Find where the given text appears and provide that cell's center as (X, Y) coordinate. 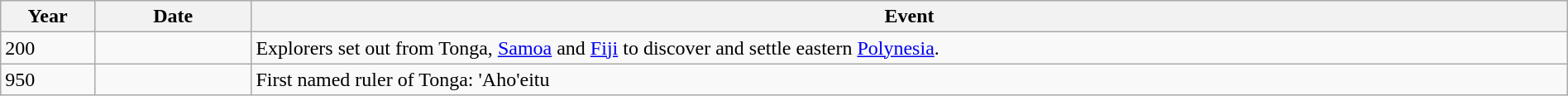
200 (48, 48)
Explorers set out from Tonga, Samoa and Fiji to discover and settle eastern Polynesia. (910, 48)
First named ruler of Tonga: 'Aho'eitu (910, 79)
950 (48, 79)
Event (910, 17)
Date (172, 17)
Year (48, 17)
